Capture the cell that displays the provided text and extract its (x, y) central coordinate. 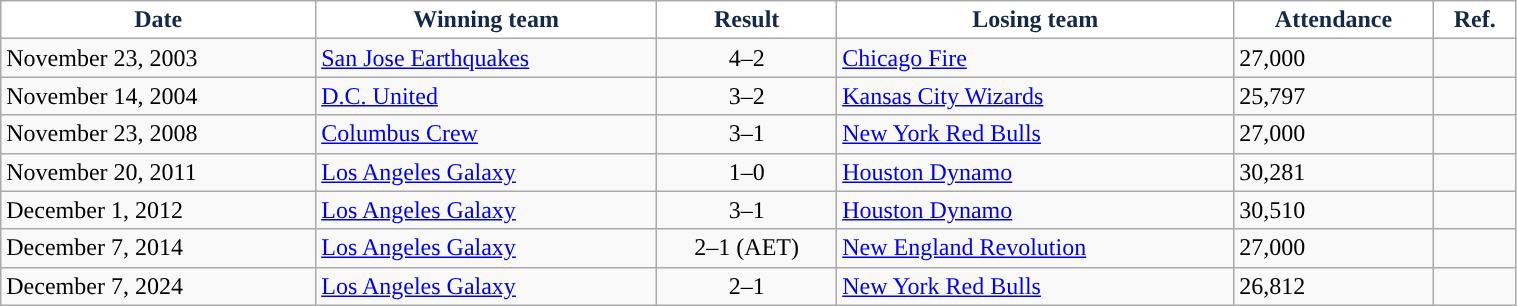
San Jose Earthquakes (486, 58)
30,510 (1334, 210)
25,797 (1334, 96)
Ref. (1474, 20)
December 7, 2014 (158, 248)
D.C. United (486, 96)
1–0 (747, 172)
December 7, 2024 (158, 286)
November 20, 2011 (158, 172)
Date (158, 20)
November 14, 2004 (158, 96)
Kansas City Wizards (1036, 96)
November 23, 2008 (158, 134)
Losing team (1036, 20)
4–2 (747, 58)
December 1, 2012 (158, 210)
3–2 (747, 96)
Winning team (486, 20)
30,281 (1334, 172)
Chicago Fire (1036, 58)
Result (747, 20)
New England Revolution (1036, 248)
Attendance (1334, 20)
2–1 (AET) (747, 248)
November 23, 2003 (158, 58)
Columbus Crew (486, 134)
2–1 (747, 286)
26,812 (1334, 286)
